Provide the (x, y) coordinate of the cell's center where the given text is located.  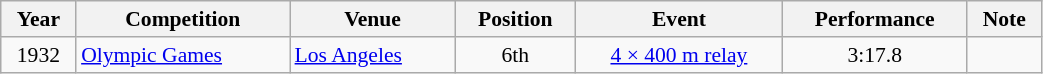
1932 (38, 55)
Olympic Games (182, 55)
Performance (875, 19)
Competition (182, 19)
4 × 400 m relay (679, 55)
Event (679, 19)
3:17.8 (875, 55)
Los Angeles (373, 55)
Year (38, 19)
Position (516, 19)
Note (1004, 19)
Venue (373, 19)
6th (516, 55)
